Return the (x, y) coordinate for the center point of the cell that contains the specified text.  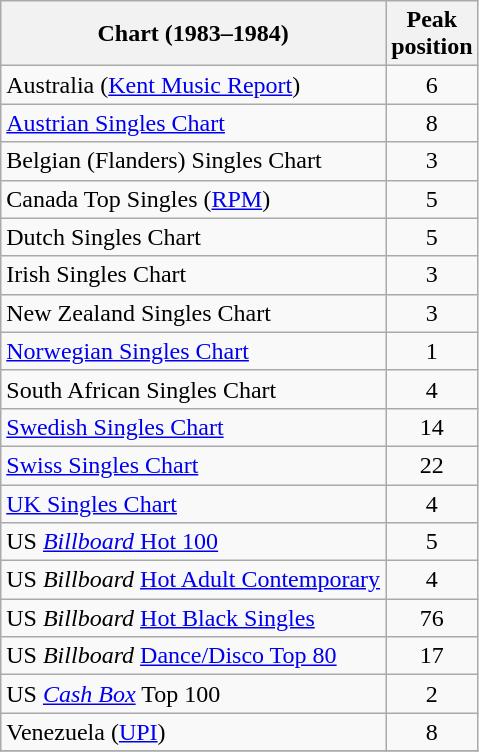
New Zealand Singles Chart (194, 313)
Irish Singles Chart (194, 275)
US Cash Box Top 100 (194, 694)
2 (432, 694)
Chart (1983–1984) (194, 34)
US Billboard Hot Adult Contemporary (194, 580)
US Billboard Dance/Disco Top 80 (194, 656)
Austrian Singles Chart (194, 123)
Australia (Kent Music Report) (194, 85)
Norwegian Singles Chart (194, 351)
Peakposition (432, 34)
76 (432, 618)
Swedish Singles Chart (194, 427)
6 (432, 85)
US Billboard Hot Black Singles (194, 618)
Venezuela (UPI) (194, 732)
14 (432, 427)
22 (432, 465)
1 (432, 351)
South African Singles Chart (194, 389)
Dutch Singles Chart (194, 237)
UK Singles Chart (194, 503)
US Billboard Hot 100 (194, 542)
Belgian (Flanders) Singles Chart (194, 161)
Canada Top Singles (RPM) (194, 199)
17 (432, 656)
Swiss Singles Chart (194, 465)
